Return the (X, Y) coordinate for the center point of the cell that contains the specified text.  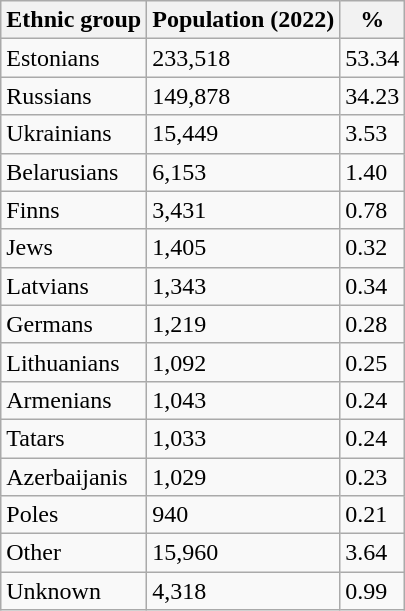
Ethnic group (74, 20)
3.64 (372, 553)
Unknown (74, 591)
Poles (74, 515)
0.25 (372, 362)
1,405 (244, 248)
1.40 (372, 172)
Armenians (74, 400)
15,960 (244, 553)
940 (244, 515)
Russians (74, 96)
34.23 (372, 96)
1,343 (244, 286)
0.21 (372, 515)
15,449 (244, 134)
1,043 (244, 400)
1,092 (244, 362)
1,033 (244, 438)
233,518 (244, 58)
Jews (74, 248)
Lithuanians (74, 362)
149,878 (244, 96)
4,318 (244, 591)
Germans (74, 324)
0.32 (372, 248)
Other (74, 553)
Ukrainians (74, 134)
6,153 (244, 172)
0.23 (372, 477)
0.99 (372, 591)
3,431 (244, 210)
Azerbaijanis (74, 477)
0.34 (372, 286)
0.28 (372, 324)
% (372, 20)
3.53 (372, 134)
Tatars (74, 438)
0.78 (372, 210)
Population (2022) (244, 20)
53.34 (372, 58)
Finns (74, 210)
1,219 (244, 324)
1,029 (244, 477)
Belarusians (74, 172)
Latvians (74, 286)
Estonians (74, 58)
